Provide the (X, Y) coordinate of the cell's center where the given text is located.  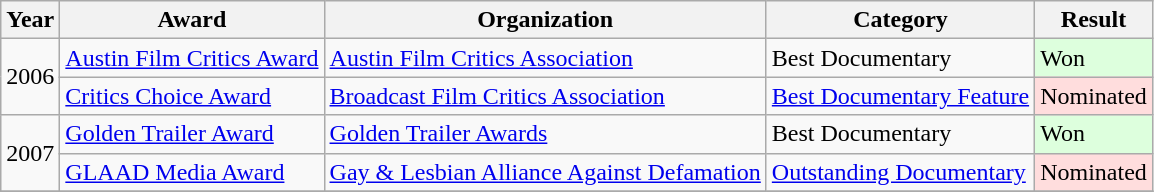
Organization (545, 20)
Austin Film Critics Association (545, 58)
Gay & Lesbian Alliance Against Defamation (545, 172)
Broadcast Film Critics Association (545, 96)
Golden Trailer Award (192, 134)
Austin Film Critics Award (192, 58)
2007 (30, 153)
Result (1094, 20)
2006 (30, 77)
Critics Choice Award (192, 96)
GLAAD Media Award (192, 172)
Golden Trailer Awards (545, 134)
Best Documentary Feature (900, 96)
Year (30, 20)
Outstanding Documentary (900, 172)
Award (192, 20)
Category (900, 20)
